Return [X, Y] of the center of cell containing provided text 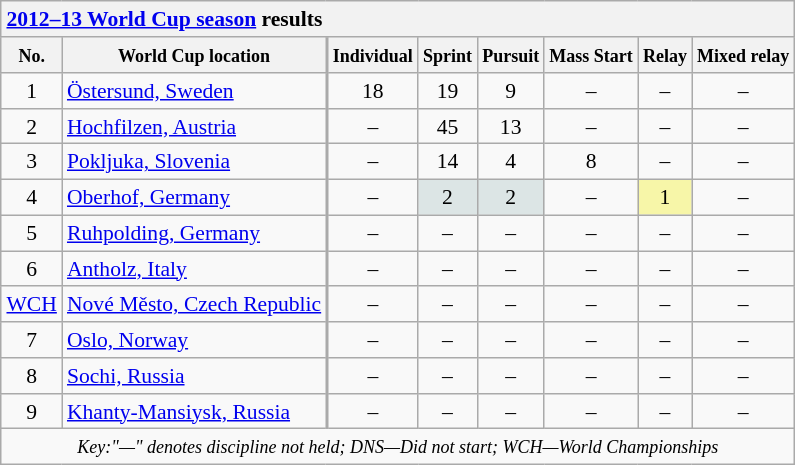
Sochi, Russia [194, 376]
6 [31, 269]
Key:"—" denotes discipline not held; DNS—Did not start; WCH—World Championships [398, 447]
Antholz, Italy [194, 269]
Ruhpolding, Germany [194, 233]
Oslo, Norway [194, 340]
Pursuit [510, 55]
13 [510, 126]
Mass Start [591, 55]
18 [373, 91]
Östersund, Sweden [194, 91]
5 [31, 233]
Individual [373, 55]
World Cup location [194, 55]
Pokljuka, Slovenia [194, 162]
Oberhof, Germany [194, 197]
14 [448, 162]
WCH [31, 304]
7 [31, 340]
Hochfilzen, Austria [194, 126]
Relay [665, 55]
Mixed relay [743, 55]
3 [31, 162]
Sprint [448, 55]
Nové Město, Czech Republic [194, 304]
2012–13 World Cup season results [398, 19]
45 [448, 126]
No. [31, 55]
19 [448, 91]
Khanty-Mansiysk, Russia [194, 411]
